Identify which cell holds the provided text, then report its (X, Y) central coordinate. 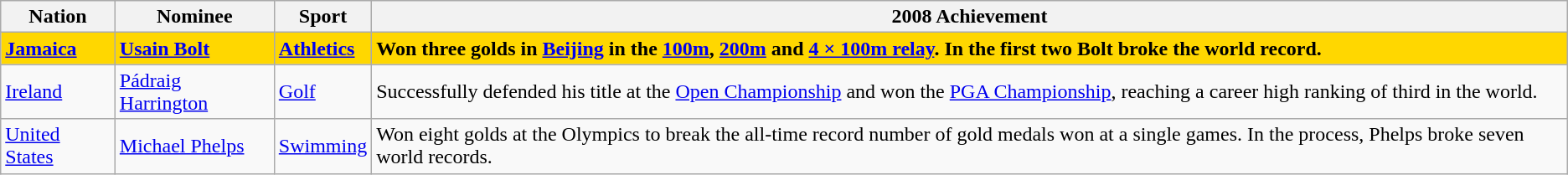
Pádraig Harrington (194, 92)
Successfully defended his title at the Open Championship and won the PGA Championship, reaching a career high ranking of third in the world. (970, 92)
Nation (59, 17)
Ireland (59, 92)
Jamaica (59, 49)
Athletics (322, 49)
Nominee (194, 17)
Michael Phelps (194, 146)
Swimming (322, 146)
Won three golds in Beijing in the 100m, 200m and 4 × 100m relay. In the first two Bolt broke the world record. (970, 49)
Golf (322, 92)
United States (59, 146)
2008 Achievement (970, 17)
Usain Bolt (194, 49)
Sport (322, 17)
